Capture the cell that displays the provided text and extract its [X, Y] central coordinate. 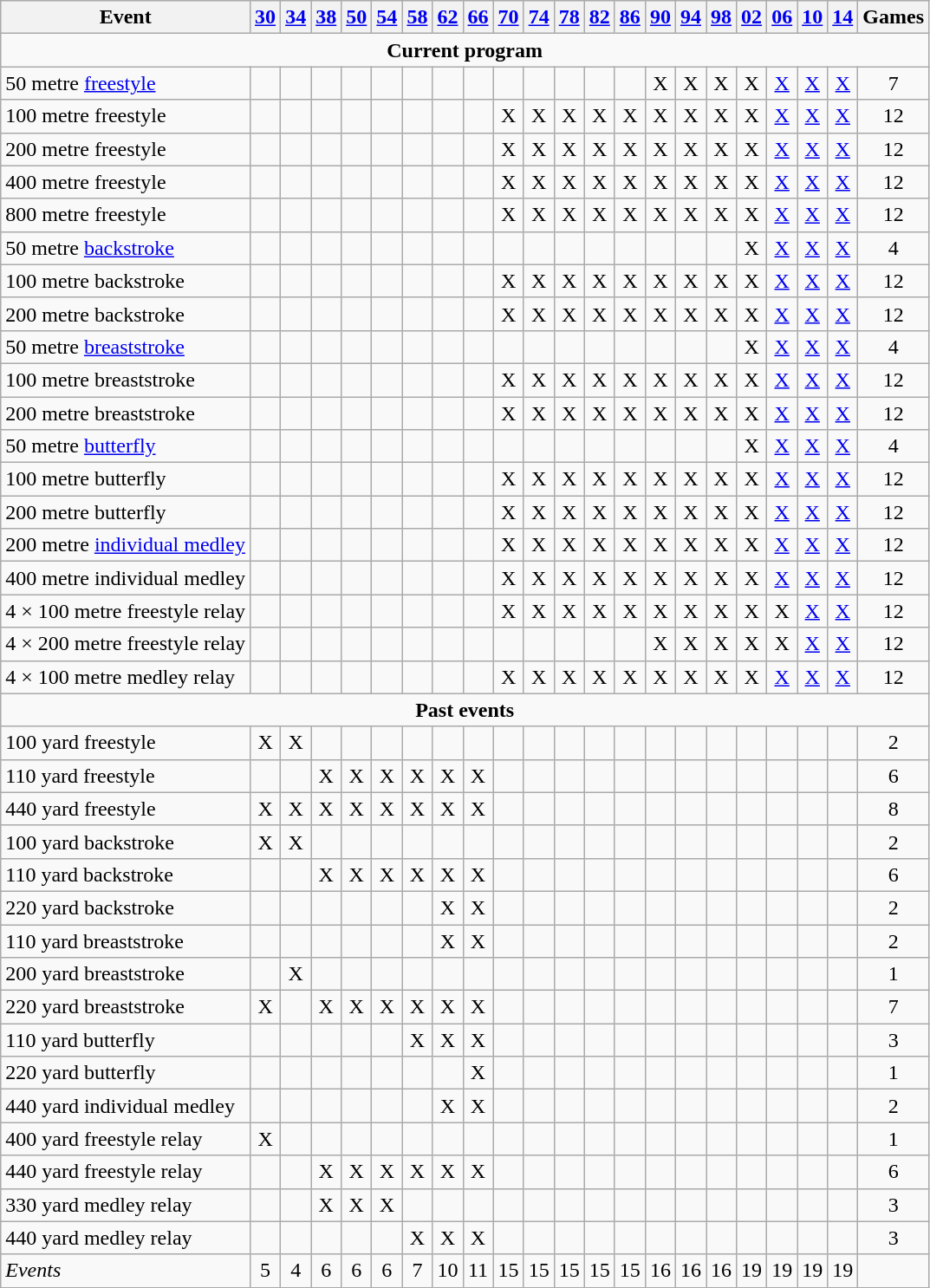
78 [569, 17]
200 metre individual medley [126, 545]
440 yard individual medley [126, 1106]
220 yard breaststroke [126, 1007]
330 yard medley relay [126, 1205]
400 metre individual medley [126, 578]
100 yard freestyle [126, 743]
38 [326, 17]
58 [418, 17]
90 [660, 17]
220 yard butterfly [126, 1073]
50 [357, 17]
440 yard freestyle relay [126, 1172]
200 metre backstroke [126, 314]
34 [296, 17]
110 yard butterfly [126, 1040]
06 [782, 17]
50 metre breaststroke [126, 347]
30 [265, 17]
110 yard freestyle [126, 776]
200 yard breaststroke [126, 974]
Current program [465, 50]
02 [752, 17]
50 metre butterfly [126, 446]
62 [447, 17]
220 yard backstroke [126, 907]
400 yard freestyle relay [126, 1139]
100 metre butterfly [126, 479]
440 yard freestyle [126, 809]
200 metre freestyle [126, 149]
4 × 100 metre freestyle relay [126, 611]
110 yard backstroke [126, 875]
100 metre breaststroke [126, 380]
110 yard breaststroke [126, 940]
66 [478, 17]
54 [387, 17]
86 [629, 17]
400 metre freestyle [126, 182]
98 [721, 17]
200 metre butterfly [126, 512]
50 metre freestyle [126, 83]
50 metre backstroke [126, 248]
11 [478, 1271]
5 [265, 1271]
Events [126, 1271]
4 × 100 metre medley relay [126, 677]
Event [126, 17]
82 [600, 17]
70 [508, 17]
14 [842, 17]
100 yard backstroke [126, 842]
200 metre breaststroke [126, 413]
4 × 200 metre freestyle relay [126, 644]
100 metre backstroke [126, 281]
100 metre freestyle [126, 116]
74 [539, 17]
800 metre freestyle [126, 215]
Past events [465, 710]
440 yard medley relay [126, 1238]
Games [894, 17]
94 [690, 17]
8 [894, 809]
